Capture the cell that displays the provided text and extract its [X, Y] central coordinate. 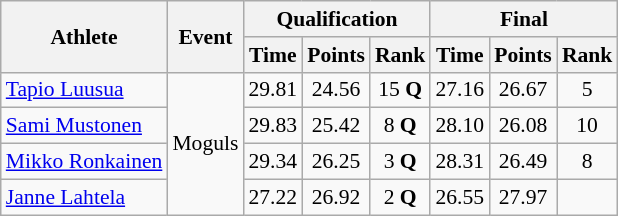
26.92 [336, 197]
Qualification [336, 19]
Tapio Luusua [84, 90]
Event [205, 36]
Sami Mustonen [84, 126]
29.81 [272, 90]
27.97 [523, 197]
Athlete [84, 36]
24.56 [336, 90]
3 Q [400, 162]
Moguls [205, 143]
28.10 [460, 126]
15 Q [400, 90]
27.22 [272, 197]
8 Q [400, 126]
29.34 [272, 162]
26.08 [523, 126]
26.67 [523, 90]
8 [588, 162]
Janne Lahtela [84, 197]
25.42 [336, 126]
Final [524, 19]
27.16 [460, 90]
2 Q [400, 197]
Mikko Ronkainen [84, 162]
26.49 [523, 162]
26.55 [460, 197]
29.83 [272, 126]
10 [588, 126]
28.31 [460, 162]
26.25 [336, 162]
5 [588, 90]
